Locate the cell with the specified text and output its [x, y] center coordinate. 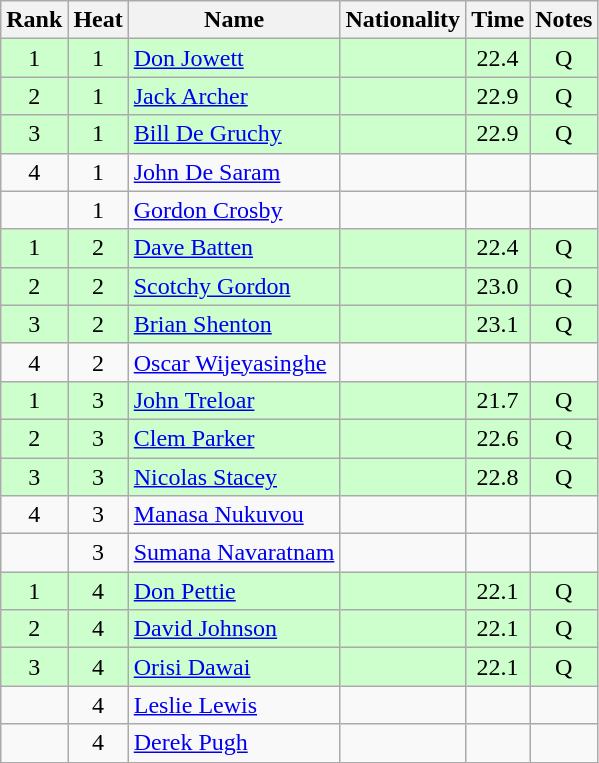
Time [498, 20]
Manasa Nukuvou [234, 515]
23.1 [498, 324]
Don Jowett [234, 58]
John De Saram [234, 172]
Jack Archer [234, 96]
Gordon Crosby [234, 210]
Nicolas Stacey [234, 477]
Notes [564, 20]
Clem Parker [234, 438]
Sumana Navaratnam [234, 553]
David Johnson [234, 629]
Brian Shenton [234, 324]
Bill De Gruchy [234, 134]
Leslie Lewis [234, 705]
23.0 [498, 286]
Oscar Wijeyasinghe [234, 362]
Rank [34, 20]
Scotchy Gordon [234, 286]
21.7 [498, 400]
Nationality [403, 20]
Name [234, 20]
Derek Pugh [234, 743]
Dave Batten [234, 248]
Orisi Dawai [234, 667]
John Treloar [234, 400]
Don Pettie [234, 591]
22.6 [498, 438]
22.8 [498, 477]
Heat [98, 20]
